Provide the [X, Y] coordinate of the cell's center where the given text is located.  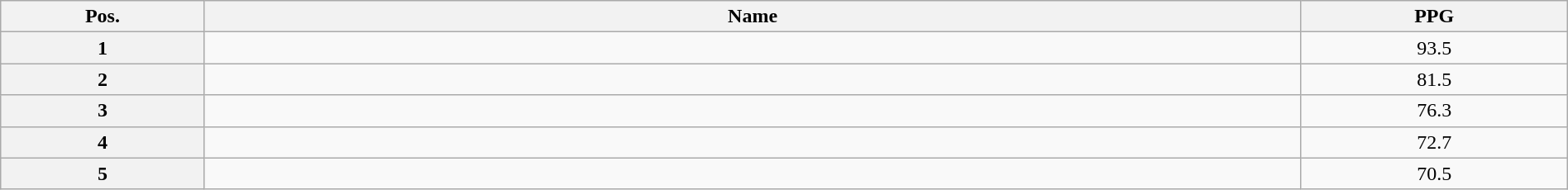
72.7 [1434, 142]
70.5 [1434, 173]
2 [103, 79]
3 [103, 111]
76.3 [1434, 111]
93.5 [1434, 48]
81.5 [1434, 79]
PPG [1434, 17]
Name [753, 17]
1 [103, 48]
Pos. [103, 17]
4 [103, 142]
5 [103, 173]
